Return the (x, y) coordinate for the center point of the cell that contains the specified text.  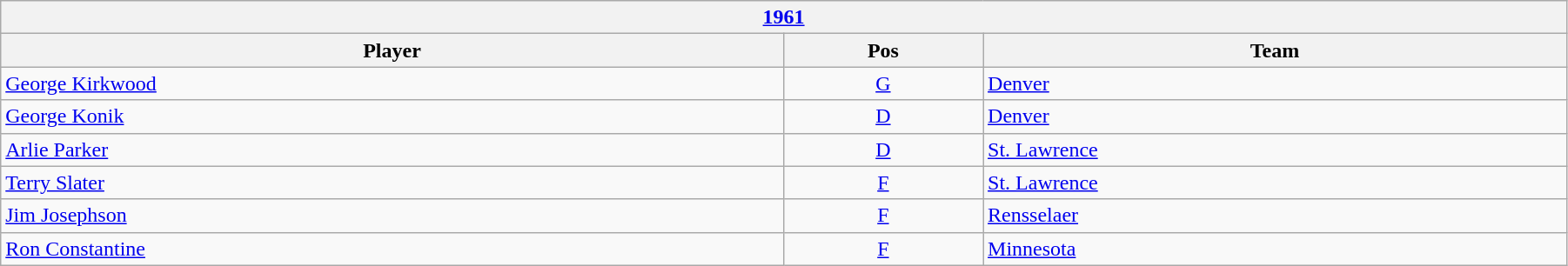
George Konik (392, 116)
Arlie Parker (392, 150)
Terry Slater (392, 183)
Team (1276, 50)
Jim Josephson (392, 216)
Pos (882, 50)
Player (392, 50)
Minnesota (1276, 249)
Rensselaer (1276, 216)
1961 (784, 17)
George Kirkwood (392, 83)
G (882, 83)
Ron Constantine (392, 249)
